Determine the [x, y] coordinate at the center of the cell enclosing the given text.  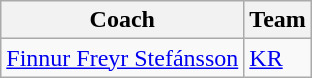
Finnur Freyr Stefánsson [122, 58]
KR [278, 58]
Coach [122, 20]
Team [278, 20]
